Extract the (x, y) coordinate from the center of the cell holding the provided text.  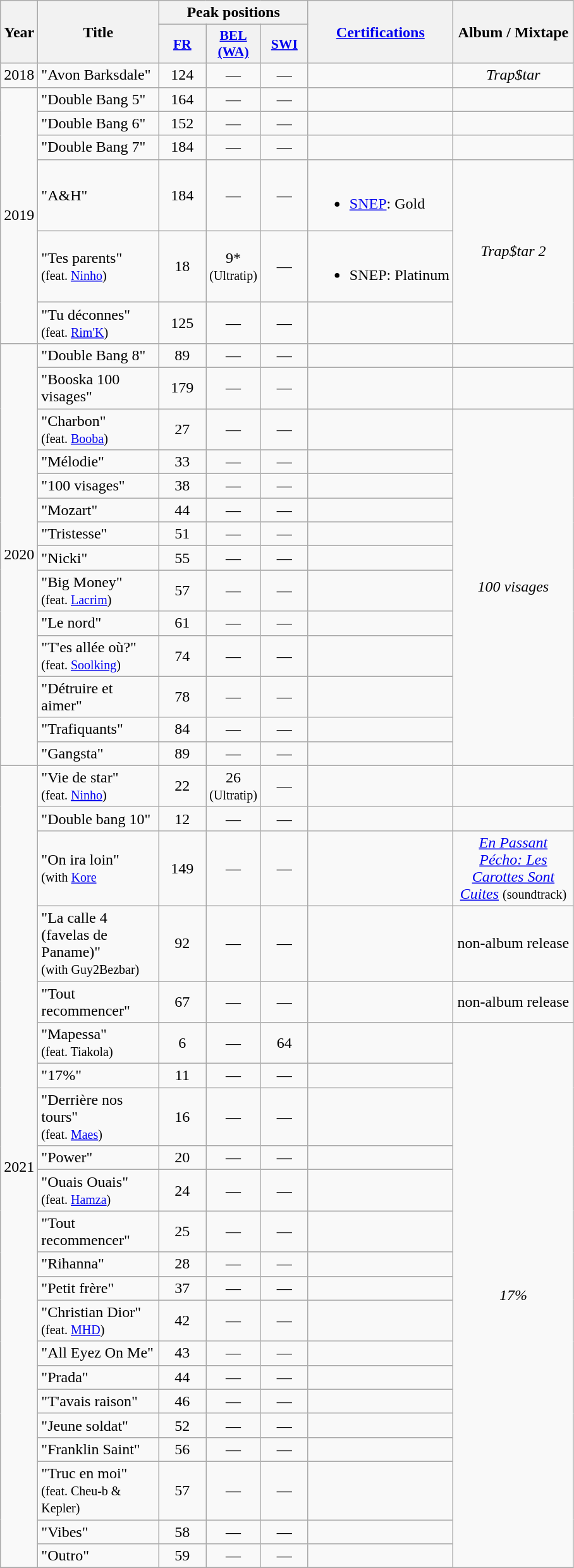
33 (182, 462)
17% (513, 1296)
38 (182, 486)
"Ouais Ouais"(feat. Hamza) (99, 1191)
Title (99, 32)
2020 (19, 554)
"Mélodie" (99, 462)
2021 (19, 1167)
"Tes parents"(feat. Ninho) (99, 267)
"A&H" (99, 195)
125 (182, 322)
Album / Mixtape (513, 32)
74 (182, 656)
52 (182, 1425)
"Christian Dior"(feat. MHD) (99, 1321)
"On ira loin"(with Kore (99, 868)
"17%" (99, 1076)
64 (284, 1043)
84 (182, 729)
"Power" (99, 1158)
61 (182, 623)
2019 (19, 215)
"Rihanna" (99, 1264)
28 (182, 1264)
"Nicki" (99, 558)
"Franklin Saint" (99, 1449)
"Avon Barksdale" (99, 75)
"Mozart" (99, 510)
BEL (WA) (234, 44)
18 (182, 267)
"All Eyez On Me" (99, 1353)
"Charbon"(feat. Booba) (99, 428)
46 (182, 1401)
"Vibes" (99, 1531)
"Jeune soldat" (99, 1425)
67 (182, 1001)
152 (182, 123)
"Booska 100 visages" (99, 388)
51 (182, 534)
En Passant Pécho: Les Carottes Sont Cuites (soundtrack) (513, 868)
"100 visages" (99, 486)
"Outro" (99, 1556)
16 (182, 1117)
6 (182, 1043)
9*(Ultratip) (234, 267)
"Trafiquants" (99, 729)
124 (182, 75)
"T'avais raison" (99, 1401)
SWI (284, 44)
149 (182, 868)
27 (182, 428)
SNEP: Platinum (381, 267)
56 (182, 1449)
Trap$tar 2 (513, 252)
"Double Bang 6" (99, 123)
11 (182, 1076)
"Truc en moi" (feat. Cheu-b & Kepler) (99, 1490)
"Gangsta" (99, 753)
164 (182, 99)
"Petit frère" (99, 1288)
42 (182, 1321)
2018 (19, 75)
Certifications (381, 32)
"Tristesse" (99, 534)
22 (182, 786)
37 (182, 1288)
"Double bang 10" (99, 818)
78 (182, 696)
100 visages (513, 586)
Peak positions (233, 13)
179 (182, 388)
"Prada" (99, 1377)
12 (182, 818)
"Détruire et aimer" (99, 696)
"Le nord" (99, 623)
58 (182, 1531)
20 (182, 1158)
25 (182, 1231)
"Big Money"(feat. Lacrim) (99, 590)
55 (182, 558)
Year (19, 32)
92 (182, 943)
Trap$tar (513, 75)
26(Ultratip) (234, 786)
FR (182, 44)
"Tu déconnes"(feat. Rim'K) (99, 322)
24 (182, 1191)
"Vie de star"(feat. Ninho) (99, 786)
"Mapessa"(feat. Tiakola) (99, 1043)
"Double Bang 5" (99, 99)
59 (182, 1556)
"Double Bang 7" (99, 147)
SNEP: Gold (381, 195)
"Derrière nos tours"(feat. Maes) (99, 1117)
43 (182, 1353)
"T'es allée où?" (feat. Soolking) (99, 656)
"Double Bang 8" (99, 355)
"La calle 4 (favelas de Paname)"(with Guy2Bezbar) (99, 943)
